Output the (X, Y) coordinate of the center of the cell containing the given text.  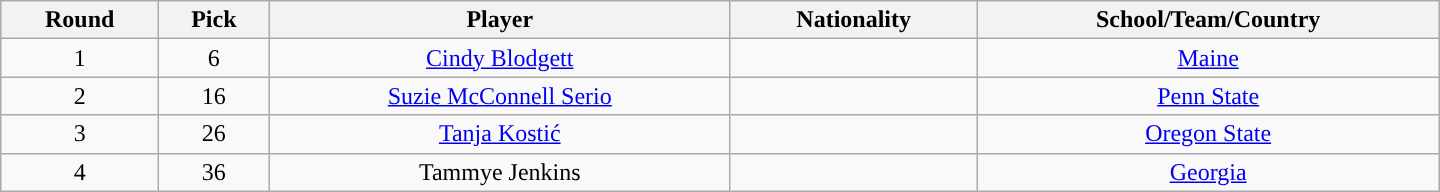
4 (80, 172)
Round (80, 20)
Oregon State (1208, 134)
School/Team/Country (1208, 20)
Penn State (1208, 96)
2 (80, 96)
Tanja Kostić (500, 134)
6 (214, 58)
Cindy Blodgett (500, 58)
Pick (214, 20)
Nationality (854, 20)
16 (214, 96)
Suzie McConnell Serio (500, 96)
Georgia (1208, 172)
Player (500, 20)
3 (80, 134)
Tammye Jenkins (500, 172)
1 (80, 58)
36 (214, 172)
Maine (1208, 58)
26 (214, 134)
